Find where the given text appears and provide that cell's center as [x, y] coordinate. 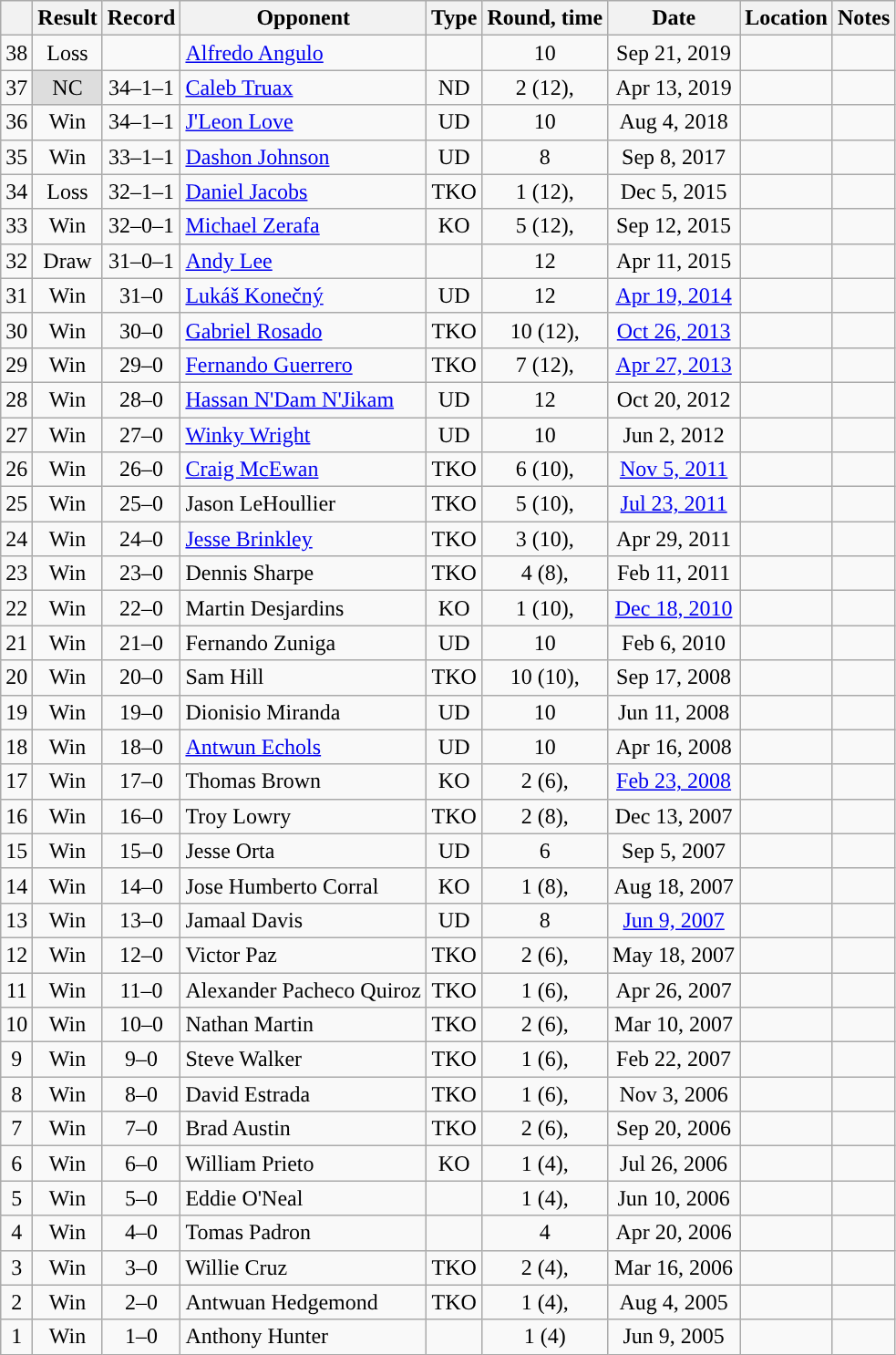
29 [16, 365]
Nov 3, 2006 [675, 1094]
Apr 13, 2019 [675, 88]
May 18, 2007 [675, 955]
Dennis Sharpe [304, 574]
21 [16, 643]
Jason LeHoullier [304, 504]
25 [16, 504]
Antwun Echols [304, 747]
Jun 9, 2007 [675, 920]
3 (10), [545, 539]
Jul 26, 2006 [675, 1164]
Sep 12, 2015 [675, 226]
19 [16, 712]
Dec 13, 2007 [675, 816]
Mar 10, 2007 [675, 1025]
31–0–1 [141, 261]
Aug 4, 2018 [675, 122]
14 [16, 885]
Jose Humberto Corral [304, 885]
1–0 [141, 1337]
29–0 [141, 365]
Jun 2, 2012 [675, 435]
Apr 16, 2008 [675, 747]
23–0 [141, 574]
Michael Zerafa [304, 226]
Brad Austin [304, 1129]
Location [787, 18]
22–0 [141, 608]
Craig McEwan [304, 470]
24 [16, 539]
William Prieto [304, 1164]
27 [16, 435]
David Estrada [304, 1094]
25–0 [141, 504]
Andy Lee [304, 261]
32–1–1 [141, 191]
1 (8), [545, 885]
Apr 26, 2007 [675, 989]
5 (12), [545, 226]
Round, time [545, 18]
Nathan Martin [304, 1025]
Antwuan Hedgemond [304, 1302]
Dec 18, 2010 [675, 608]
33 [16, 226]
Anthony Hunter [304, 1337]
3 [16, 1267]
17 [16, 781]
35 [16, 157]
Troy Lowry [304, 816]
7 [16, 1129]
Steve Walker [304, 1060]
21–0 [141, 643]
Nov 5, 2011 [675, 470]
11–0 [141, 989]
16–0 [141, 816]
Lukáš Konečný [304, 295]
Apr 29, 2011 [675, 539]
Jun 11, 2008 [675, 712]
Draw [67, 261]
15 [16, 851]
38 [16, 53]
Fernando Zuniga [304, 643]
32 [16, 261]
Opponent [304, 18]
11 [16, 989]
2 (4), [545, 1267]
Alexander Pacheco Quiroz [304, 989]
1 (4) [545, 1337]
Sep 17, 2008 [675, 677]
Date [675, 18]
Dashon Johnson [304, 157]
Type [454, 18]
16 [16, 816]
Feb 6, 2010 [675, 643]
31–0 [141, 295]
Sep 5, 2007 [675, 851]
Dionisio Miranda [304, 712]
Aug 18, 2007 [675, 885]
7–0 [141, 1129]
20 [16, 677]
34 [16, 191]
Jamaal Davis [304, 920]
37 [16, 88]
24–0 [141, 539]
Sam Hill [304, 677]
13 [16, 920]
22 [16, 608]
5 (10), [545, 504]
Alfredo Angulo [304, 53]
Sep 21, 2019 [675, 53]
Feb 23, 2008 [675, 781]
Feb 22, 2007 [675, 1060]
5 [16, 1198]
J'Leon Love [304, 122]
2 [16, 1302]
Record [141, 18]
26 [16, 470]
Willie Cruz [304, 1267]
Feb 11, 2011 [675, 574]
Sep 8, 2017 [675, 157]
14–0 [141, 885]
2 (8), [545, 816]
Oct 20, 2012 [675, 399]
Eddie O'Neal [304, 1198]
26–0 [141, 470]
Apr 11, 2015 [675, 261]
31 [16, 295]
1 (10), [545, 608]
4–0 [141, 1233]
Oct 26, 2013 [675, 330]
20–0 [141, 677]
6–0 [141, 1164]
Jul 23, 2011 [675, 504]
30 [16, 330]
9–0 [141, 1060]
Tomas Padron [304, 1233]
Daniel Jacobs [304, 191]
Hassan N'Dam N'Jikam [304, 399]
13–0 [141, 920]
15–0 [141, 851]
27–0 [141, 435]
ND [454, 88]
1 (12), [545, 191]
32–0–1 [141, 226]
5–0 [141, 1198]
Result [67, 18]
3–0 [141, 1267]
Fernando Guerrero [304, 365]
36 [16, 122]
9 [16, 1060]
Caleb Truax [304, 88]
19–0 [141, 712]
12–0 [141, 955]
Apr 27, 2013 [675, 365]
Sep 20, 2006 [675, 1129]
Gabriel Rosado [304, 330]
NC [67, 88]
Notes [863, 18]
28–0 [141, 399]
Aug 4, 2005 [675, 1302]
Jun 10, 2006 [675, 1198]
Jesse Orta [304, 851]
1 [16, 1337]
7 (12), [545, 365]
Thomas Brown [304, 781]
8–0 [141, 1094]
30–0 [141, 330]
Martin Desjardins [304, 608]
6 (10), [545, 470]
28 [16, 399]
10 (10), [545, 677]
Jesse Brinkley [304, 539]
2–0 [141, 1302]
4 (8), [545, 574]
33–1–1 [141, 157]
18–0 [141, 747]
17–0 [141, 781]
23 [16, 574]
2 (12), [545, 88]
Dec 5, 2015 [675, 191]
Apr 19, 2014 [675, 295]
Victor Paz [304, 955]
18 [16, 747]
Mar 16, 2006 [675, 1267]
Jun 9, 2005 [675, 1337]
10–0 [141, 1025]
Winky Wright [304, 435]
Apr 20, 2006 [675, 1233]
10 (12), [545, 330]
